Provide the (X, Y) coordinate of the cell's center where the given text is located.  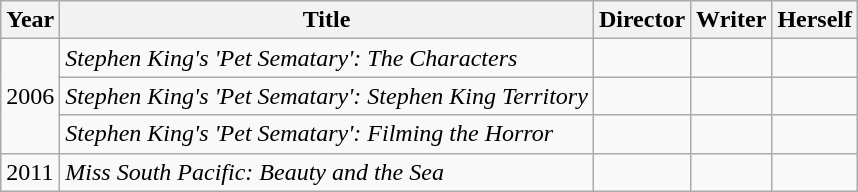
2011 (30, 172)
Director (642, 20)
2006 (30, 96)
Herself (815, 20)
Writer (732, 20)
Stephen King's 'Pet Sematary': The Characters (327, 58)
Stephen King's 'Pet Sematary': Filming the Horror (327, 134)
Year (30, 20)
Miss South Pacific: Beauty and the Sea (327, 172)
Title (327, 20)
Stephen King's 'Pet Sematary': Stephen King Territory (327, 96)
